Extract the [x, y] coordinate from the center of the cell holding the provided text.  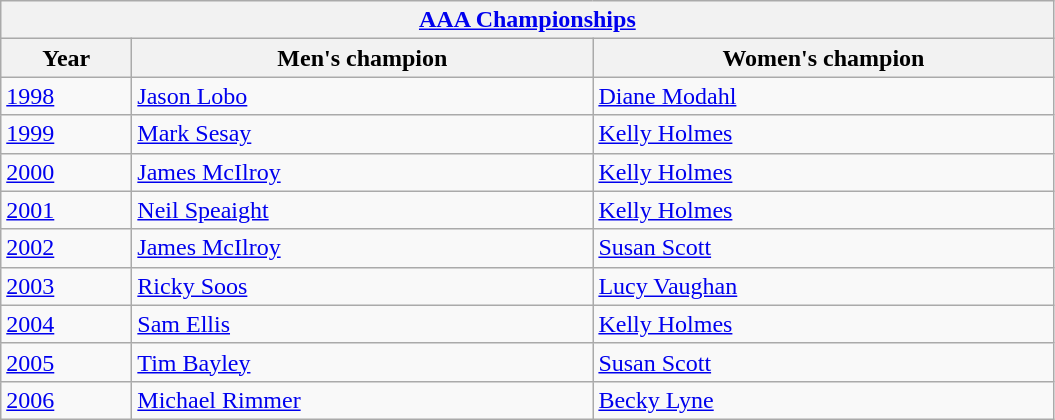
Lucy Vaughan [824, 286]
Year [66, 58]
Men's champion [362, 58]
Neil Speaight [362, 210]
2006 [66, 400]
2004 [66, 324]
2002 [66, 248]
Ricky Soos [362, 286]
Jason Lobo [362, 96]
1999 [66, 134]
2000 [66, 172]
AAA Championships [528, 20]
Diane Modahl [824, 96]
Tim Bayley [362, 362]
Becky Lyne [824, 400]
Mark Sesay [362, 134]
Women's champion [824, 58]
2001 [66, 210]
1998 [66, 96]
2005 [66, 362]
Michael Rimmer [362, 400]
2003 [66, 286]
Sam Ellis [362, 324]
